Return [X, Y] of the center of cell containing provided text 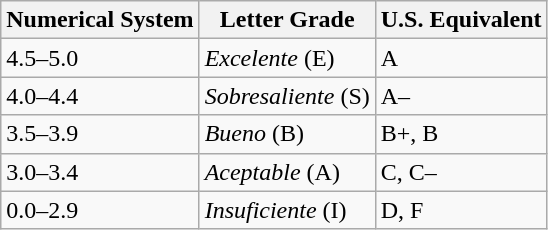
D, F [461, 210]
A [461, 58]
Letter Grade [287, 20]
Insuficiente (I) [287, 210]
B+, B [461, 134]
Bueno (B) [287, 134]
C, C– [461, 172]
4.5–5.0 [100, 58]
Excelente (E) [287, 58]
0.0–2.9 [100, 210]
A– [461, 96]
3.5–3.9 [100, 134]
Numerical System [100, 20]
U.S. Equivalent [461, 20]
Sobresaliente (S) [287, 96]
Aceptable (A) [287, 172]
4.0–4.4 [100, 96]
3.0–3.4 [100, 172]
